Provide the [X, Y] coordinate of the cell's center where the given text is located.  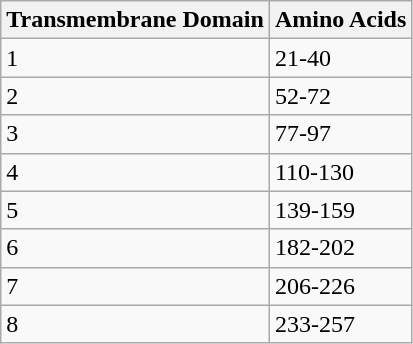
1 [136, 58]
6 [136, 248]
3 [136, 134]
233-257 [340, 324]
Amino Acids [340, 20]
21-40 [340, 58]
52-72 [340, 96]
139-159 [340, 210]
182-202 [340, 248]
5 [136, 210]
8 [136, 324]
206-226 [340, 286]
110-130 [340, 172]
Transmembrane Domain [136, 20]
2 [136, 96]
7 [136, 286]
4 [136, 172]
77-97 [340, 134]
